Detect which cell encompasses the target text, then output its (x, y) center coordinate. 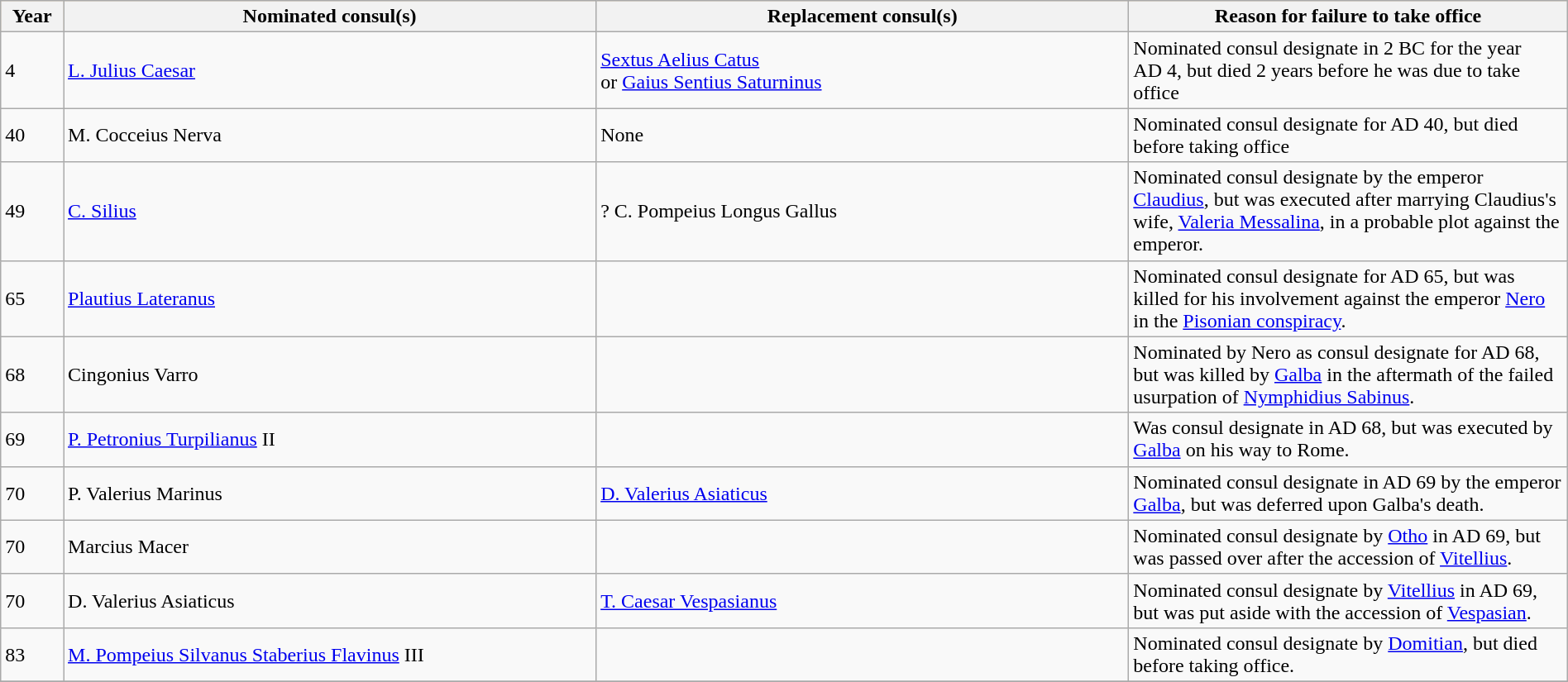
None (863, 136)
? C. Pompeius Longus Gallus (863, 212)
Year (32, 17)
Nominated consul designate by Otho in AD 69, but was passed over after the accession of Vitellius. (1348, 547)
Nominated by Nero as consul designate for AD 68, but was killed by Galba in the aftermath of the failed usurpation of Nymphidius Sabinus. (1348, 374)
49 (32, 212)
T. Caesar Vespasianus (863, 600)
Sextus Aelius Catusor Gaius Sentius Saturninus (863, 70)
83 (32, 655)
Nominated consul designate in AD 69 by the emperor Galba, but was deferred upon Galba's death. (1348, 493)
65 (32, 298)
Marcius Macer (330, 547)
C. Silius (330, 212)
Replacement consul(s) (863, 17)
40 (32, 136)
P. Petronius Turpilianus II (330, 440)
Was consul designate in AD 68, but was executed by Galba on his way to Rome. (1348, 440)
69 (32, 440)
M. Pompeius Silvanus Staberius Flavinus III (330, 655)
Plautius Lateranus (330, 298)
Nominated consul designate in 2 BC for the year AD 4, but died 2 years before he was due to take office (1348, 70)
M. Cocceius Nerva (330, 136)
Cingonius Varro (330, 374)
Nominated consul designate for AD 40, but died before taking office (1348, 136)
Nominated consul(s) (330, 17)
Nominated consul designate by Vitellius in AD 69, but was put aside with the accession of Vespasian. (1348, 600)
L. Julius Caesar (330, 70)
Nominated consul designate for AD 65, but was killed for his involvement against the emperor Nero in the Pisonian conspiracy. (1348, 298)
68 (32, 374)
P. Valerius Marinus (330, 493)
Reason for failure to take office (1348, 17)
4 (32, 70)
Nominated consul designate by Domitian, but died before taking office. (1348, 655)
